Extract the (x, y) coordinate from the center of the cell holding the provided text.  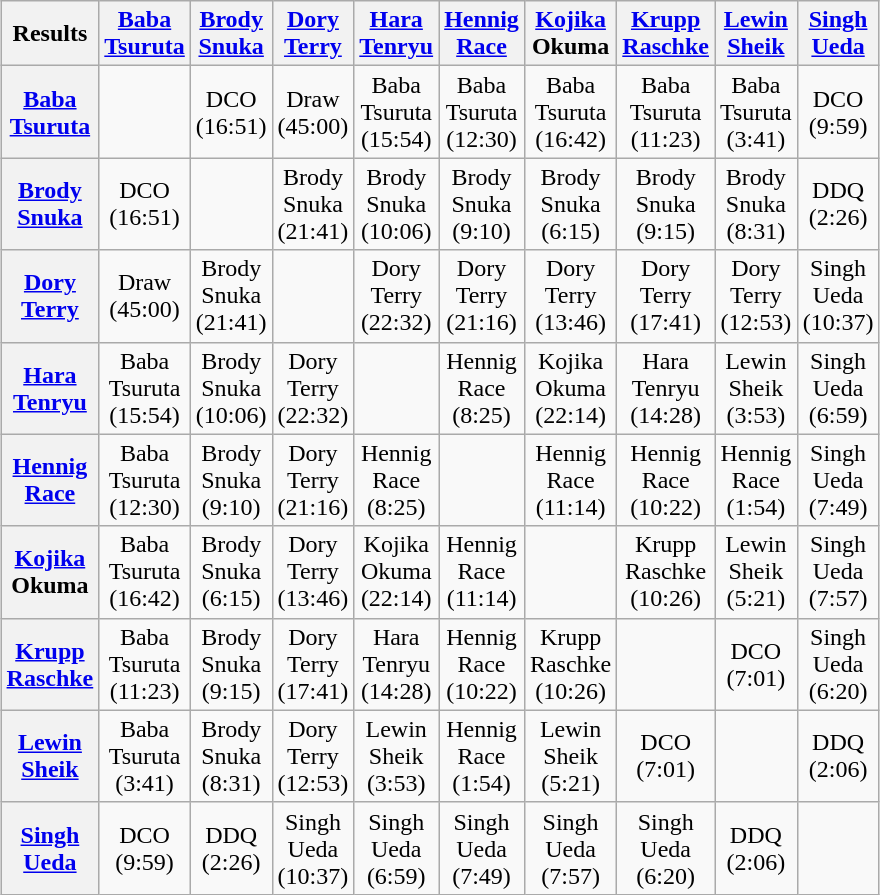
Results (50, 34)
